Pinpoint the cell where the given text exists, returning its (x, y) midpoint coordinate. 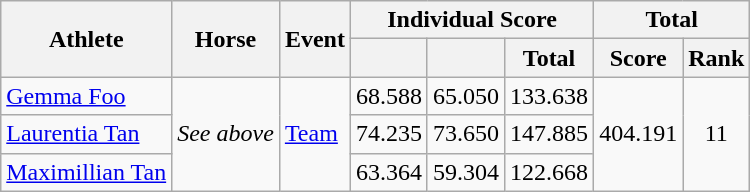
122.668 (550, 172)
68.588 (388, 96)
See above (226, 134)
147.885 (550, 134)
Maximillian Tan (86, 172)
Gemma Foo (86, 96)
Athlete (86, 39)
Team (314, 134)
133.638 (550, 96)
73.650 (466, 134)
404.191 (638, 134)
Horse (226, 39)
Score (638, 58)
Individual Score (472, 20)
Event (314, 39)
59.304 (466, 172)
Rank (716, 58)
Laurentia Tan (86, 134)
11 (716, 134)
65.050 (466, 96)
63.364 (388, 172)
74.235 (388, 134)
